Scan for the cell matching the given text and deliver its (X, Y) coordinate at center. 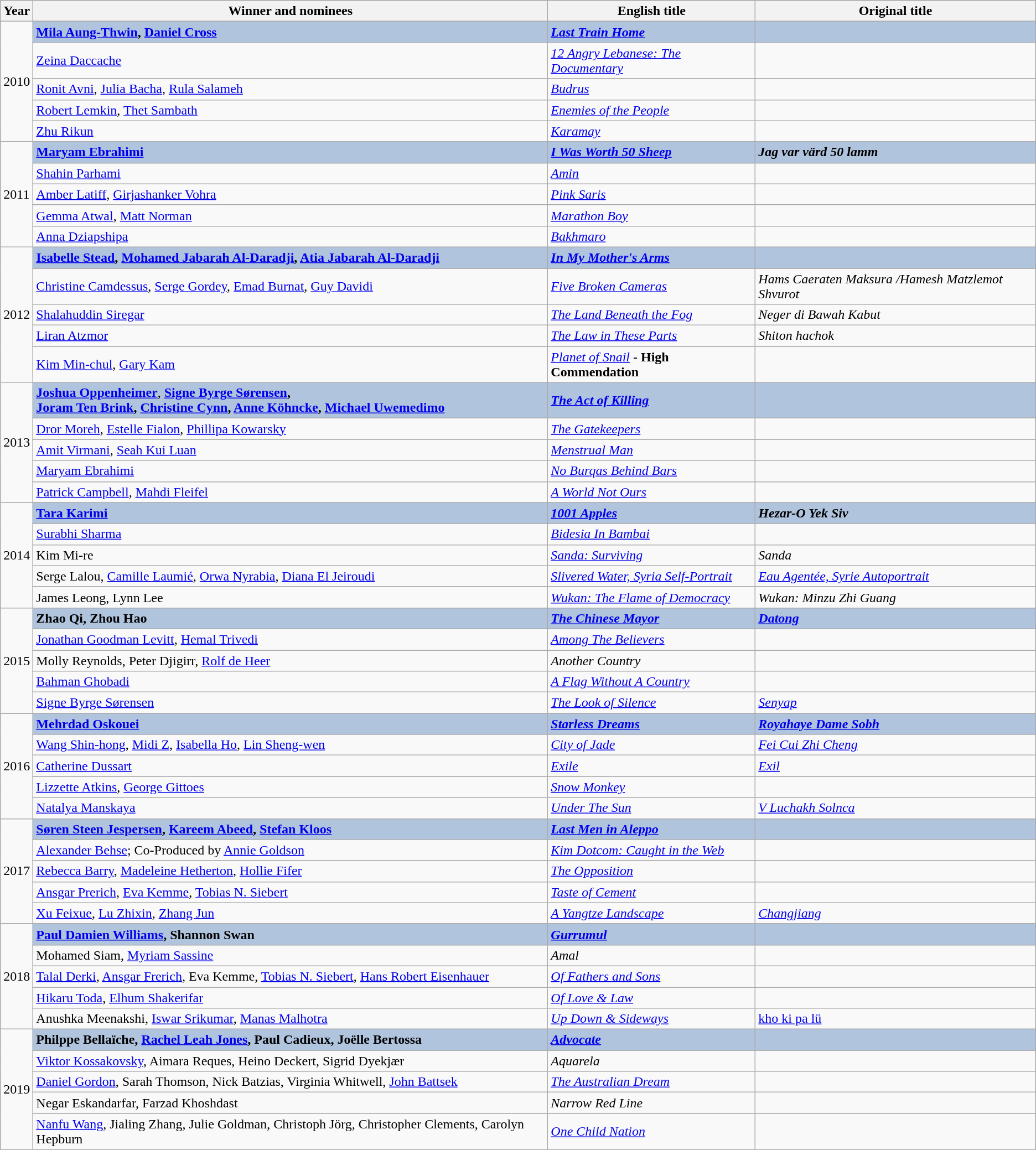
Sanda: Surviving (652, 555)
The Australian Dream (652, 1082)
Senyap (895, 703)
Hezar-O Yek Siv (895, 513)
A Yangtze Landscape (652, 913)
Royahaye Dame Sobh (895, 724)
Neger di Bawah Kabut (895, 315)
Planet of Snail - High Commendation (652, 364)
Robert Lemkin, Thet Sambath (291, 110)
2019 (17, 1089)
2017 (17, 871)
Mehrdad Oskouei (291, 724)
No Burqas Behind Bars (652, 471)
Kim Mi-re (291, 555)
Taste of Cement (652, 892)
Eau Agentée, Syrie Autoportrait (895, 576)
Isabelle Stead, Mohamed Jabarah Al-Daradji, Atia Jabarah Al-Daradji (291, 257)
Paul Damien Williams, Shannon Swan (291, 934)
Marathon Boy (652, 215)
kho ki pa lü (895, 1019)
Christine Camdessus, Serge Gordey, Emad Burnat, Guy Davidi (291, 286)
Original title (895, 11)
Daniel Gordon, Sarah Thomson, Nick Batzias, Virginia Whitwell, John Battsek (291, 1082)
Lizzette Atkins, George Gittoes (291, 787)
Talal Derki, Ansgar Frerich, Eva Kemme, Tobias N. Siebert, Hans Robert Eisenhauer (291, 976)
Karamay (652, 131)
A Flag Without A Country (652, 682)
Amber Latiff, Girjashanker Vohra (291, 194)
Fei Cui Zhi Cheng (895, 745)
Jag var värd 50 lamm (895, 152)
Bahman Ghobadi (291, 682)
I Was Worth 50 Sheep (652, 152)
Slivered Water, Syria Self-Portrait (652, 576)
Amin (652, 173)
Molly Reynolds, Peter Djigirr, Rolf de Heer (291, 660)
Wukan: The Flame of Democracy (652, 597)
Datong (895, 618)
Budrus (652, 89)
Aquarela (652, 1061)
Among The Believers (652, 639)
The Act of Killing (652, 401)
The Gatekeepers (652, 429)
Winner and nominees (291, 11)
Viktor Kossakovsky, Aimara Reques, Heino Deckert, Sigrid Dyekjær (291, 1061)
Another Country (652, 660)
Joshua Oppenheimer, Signe Byrge Sørensen,Joram Ten Brink, Christine Cynn, Anne Köhncke, Michael Uwemedimo (291, 401)
Patrick Campbell, Mahdi Fleifel (291, 492)
Hikaru Toda, Elhum Shakerifar (291, 998)
Gemma Atwal, Matt Norman (291, 215)
V Luchakh Solnca (895, 808)
Shahin Parhami (291, 173)
Enemies of the People (652, 110)
City of Jade (652, 745)
English title (652, 11)
Amit Virmani, Seah Kui Luan (291, 450)
Natalya Manskaya (291, 808)
Wukan: Minzu Zhi Guang (895, 597)
Sanda (895, 555)
In My Mother's Arms (652, 257)
Xu Feixue, Lu Zhixin, Zhang Jun (291, 913)
2010 (17, 82)
2011 (17, 194)
Zhu Rikun (291, 131)
Amal (652, 955)
Søren Steen Jespersen, Kareem Abeed, Stefan Kloos (291, 829)
2013 (17, 443)
James Leong, Lynn Lee (291, 597)
12 Angry Lebanese: The Documentary (652, 61)
Exil (895, 766)
Last Train Home (652, 32)
Exile (652, 766)
Hams Caeraten Maksura /Hamesh Matzlemot Shvurot (895, 286)
Up Down & Sideways (652, 1019)
Rebecca Barry, Madeleine Hetherton, Hollie Fifer (291, 871)
Tara Karimi (291, 513)
Philppe Bellaïche, Rachel Leah Jones, Paul Cadieux, Joëlle Bertossa (291, 1040)
Under The Sun (652, 808)
Catherine Dussart (291, 766)
Starless Dreams (652, 724)
Shiton hachok (895, 336)
2012 (17, 314)
Of Fathers and Sons (652, 976)
Kim Dotcom: Caught in the Web (652, 850)
Signe Byrge Sørensen (291, 703)
Mohamed Siam, Myriam Sassine (291, 955)
Liran Atzmor (291, 336)
The Look of Silence (652, 703)
The Law in These Parts (652, 336)
Ronit Avni, Julia Bacha, Rula Salameh (291, 89)
Negar Eskandarfar, Farzad Khoshdast (291, 1103)
Wang Shin-hong, Midi Z, Isabella Ho, Lin Sheng-wen (291, 745)
Alexander Behse; Co-Produced by Annie Goldson (291, 850)
Pink Saris (652, 194)
2016 (17, 766)
Bakhmaro (652, 236)
Mila Aung-Thwin, Daniel Cross (291, 32)
The Land Beneath the Fog (652, 315)
2018 (17, 976)
2015 (17, 660)
Anna Dziapshipa (291, 236)
Narrow Red Line (652, 1103)
A World Not Ours (652, 492)
Kim Min-chul, Gary Kam (291, 364)
One Child Nation (652, 1131)
Zhao Qi, Zhou Hao (291, 618)
Nanfu Wang, Jialing Zhang, Julie Goldman, Christoph Jörg, Christopher Clements, Carolyn Hepburn (291, 1131)
Changjiang (895, 913)
The Opposition (652, 871)
Bidesia In Bambai (652, 534)
Shalahuddin Siregar (291, 315)
Surabhi Sharma (291, 534)
Menstrual Man (652, 450)
Snow Monkey (652, 787)
Zeina Daccache (291, 61)
Year (17, 11)
Five Broken Cameras (652, 286)
1001 Apples (652, 513)
Dror Moreh, Estelle Fialon, Phillipa Kowarsky (291, 429)
Jonathan Goodman Levitt, Hemal Trivedi (291, 639)
The Chinese Mayor (652, 618)
Advocate (652, 1040)
Last Men in Aleppo (652, 829)
Of Love & Law (652, 998)
Anushka Meenakshi, Iswar Srikumar, Manas Malhotra (291, 1019)
Ansgar Prerich, Eva Kemme, Tobias N. Siebert (291, 892)
Serge Lalou, Camille Laumié, Orwa Nyrabia, Diana El Jeiroudi (291, 576)
Gurrumul (652, 934)
2014 (17, 555)
